Return (X, Y) of the center of cell containing provided text 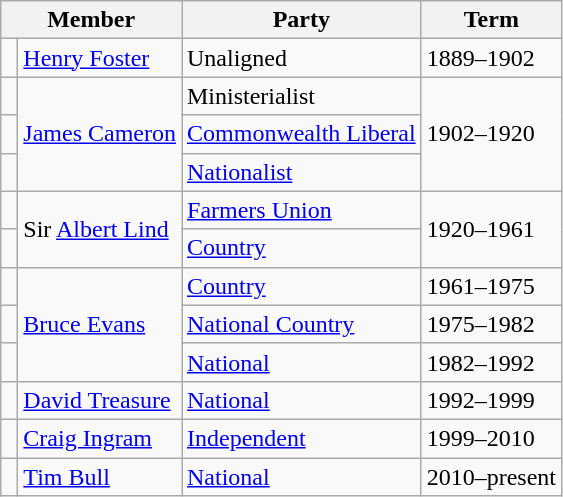
Term (491, 20)
Farmers Union (302, 210)
1920–1961 (491, 229)
Commonwealth Liberal (302, 134)
Ministerialist (302, 96)
Nationalist (302, 172)
Bruce Evans (100, 324)
Independent (302, 438)
James Cameron (100, 134)
1902–1920 (491, 134)
Unaligned (302, 58)
1961–1975 (491, 286)
Sir Albert Lind (100, 229)
David Treasure (100, 400)
Craig Ingram (100, 438)
2010–present (491, 477)
Tim Bull (100, 477)
1975–1982 (491, 324)
1982–1992 (491, 362)
Party (302, 20)
1999–2010 (491, 438)
Henry Foster (100, 58)
1992–1999 (491, 400)
Member (92, 20)
National Country (302, 324)
1889–1902 (491, 58)
